Determine the (X, Y) coordinate at the center of the cell enclosing the given text.  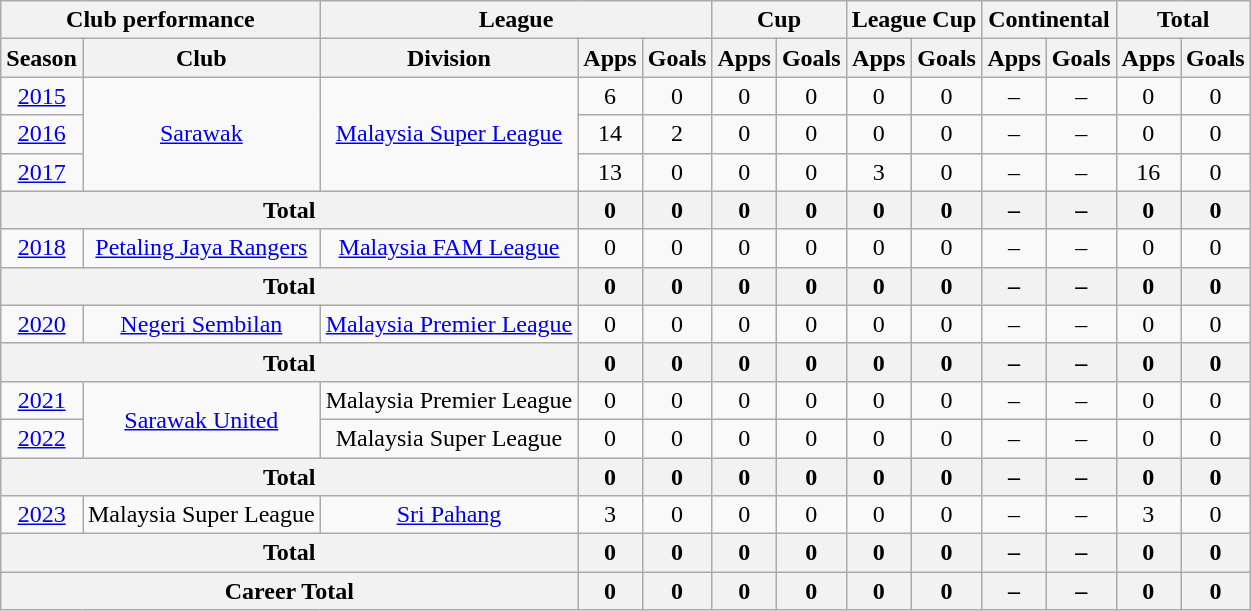
2018 (42, 248)
16 (1148, 172)
13 (610, 172)
Division (449, 58)
6 (610, 96)
Cup (779, 20)
Sri Pahang (449, 515)
Season (42, 58)
2022 (42, 438)
Petaling Jaya Rangers (201, 248)
Career Total (290, 591)
2020 (42, 324)
Negeri Sembilan (201, 324)
Club (201, 58)
Continental (1049, 20)
Malaysia FAM League (449, 248)
Club performance (160, 20)
League Cup (914, 20)
2021 (42, 400)
League (516, 20)
2023 (42, 515)
2017 (42, 172)
Sarawak (201, 134)
14 (610, 134)
2015 (42, 96)
2 (677, 134)
Sarawak United (201, 419)
2016 (42, 134)
